Extract the (x, y) coordinate from the center of the cell holding the provided text.  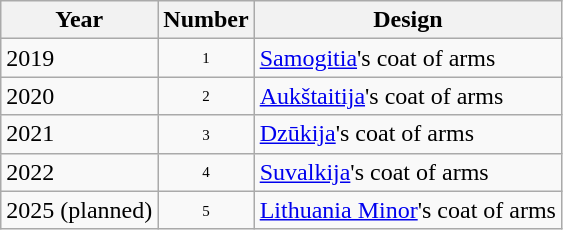
1 (206, 58)
Design (408, 20)
2020 (80, 96)
Aukštaitija's coat of arms (408, 96)
2021 (80, 134)
Suvalkija's coat of arms (408, 172)
Year (80, 20)
Lithuania Minor's coat of arms (408, 210)
2019 (80, 58)
Samogitia's coat of arms (408, 58)
5 (206, 210)
2022 (80, 172)
4 (206, 172)
2025 (planned) (80, 210)
Dzūkija's coat of arms (408, 134)
3 (206, 134)
Number (206, 20)
2 (206, 96)
